For the text-containing cell, return its midpoint in [X, Y] coordinate format. 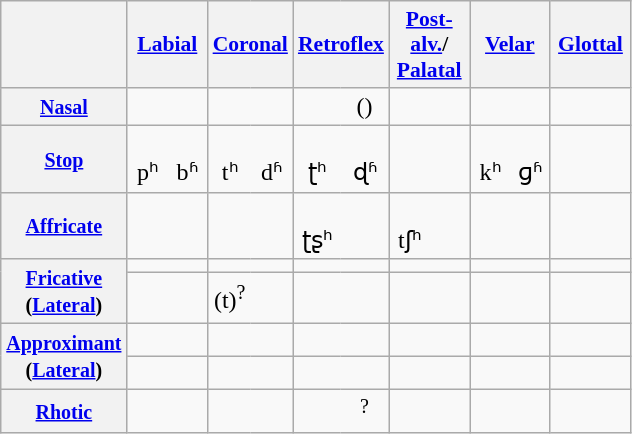
Rhotic [64, 412]
Velar [510, 44]
ʈʂʰ [317, 226]
Stop [64, 158]
tʰ [230, 158]
Affricate [64, 226]
ɡʱ [530, 158]
ɖʱ [365, 158]
(t)? [230, 298]
pʰ [147, 158]
Labial [168, 44]
Fricative(Lateral) [64, 292]
Post-alv./Palatal [430, 44]
? [365, 412]
dʱ [272, 158]
bʱ [187, 158]
ʈʰ [317, 158]
kʰ [490, 158]
() [365, 106]
Approximant(Lateral) [64, 356]
Retroflex [341, 44]
Coronal [250, 44]
Glottal [590, 44]
tʃʰ [409, 226]
Nasal [64, 106]
